Extract the (x, y) coordinate from the center of the cell holding the provided text.  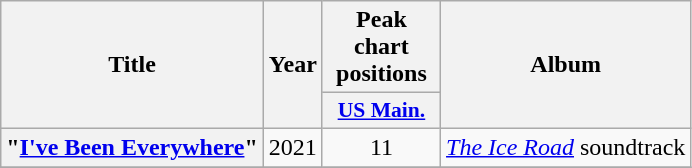
US Main. (381, 111)
Peak chart positions (381, 47)
2021 (292, 147)
The Ice Road soundtrack (566, 147)
"I've Been Everywhere" (132, 147)
Album (566, 65)
11 (381, 147)
Year (292, 65)
Title (132, 65)
